Output the [x, y] coordinate of the center of the cell containing the given text.  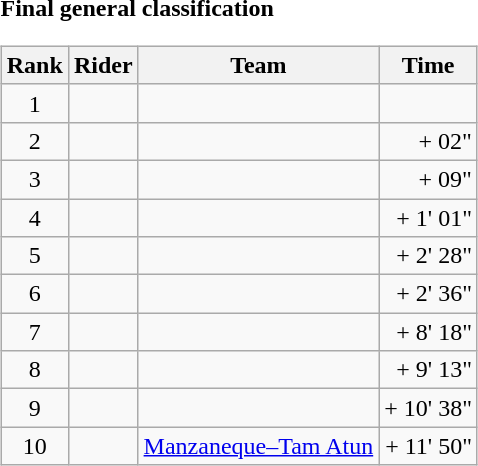
+ 02" [428, 141]
1 [34, 103]
+ 1' 01" [428, 217]
+ 2' 28" [428, 256]
+ 9' 13" [428, 370]
+ 8' 18" [428, 332]
Time [428, 65]
Manzaneque–Tam Atun [258, 446]
+ 2' 36" [428, 294]
10 [34, 446]
5 [34, 256]
+ 10' 38" [428, 408]
2 [34, 141]
7 [34, 332]
9 [34, 408]
6 [34, 294]
Rank [34, 65]
Rider [103, 65]
Team [258, 65]
+ 11' 50" [428, 446]
3 [34, 179]
+ 09" [428, 179]
8 [34, 370]
4 [34, 217]
